Scan for the cell matching the given text and deliver its [X, Y] coordinate at center. 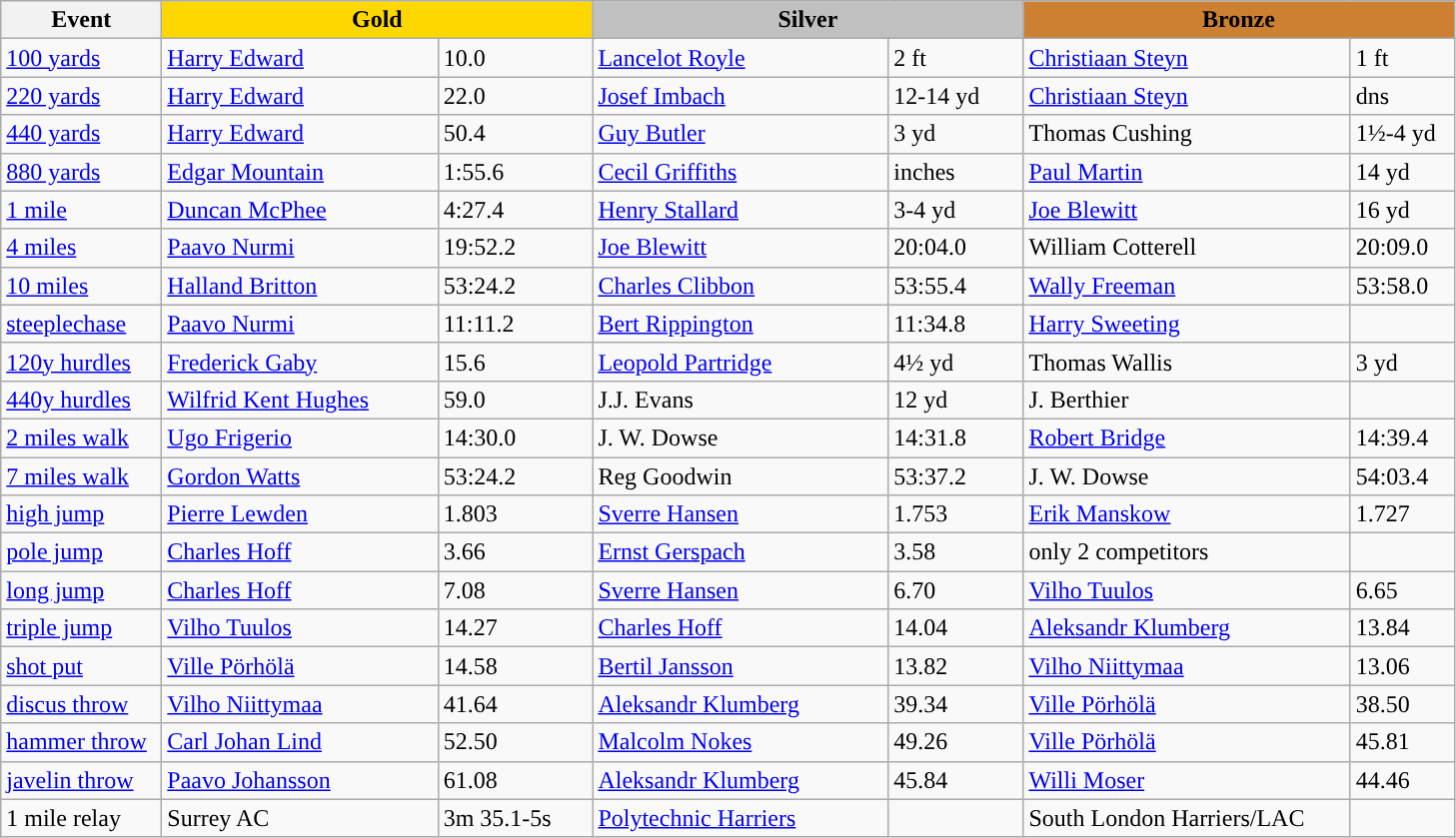
Surrey AC [300, 818]
long jump [82, 590]
Frederick Gaby [300, 362]
Silver [807, 20]
Charles Clibbon [740, 286]
Thomas Cushing [1187, 134]
440 yards [82, 134]
4 miles [82, 248]
53:37.2 [955, 476]
Gordon Watts [300, 476]
59.0 [516, 400]
120y hurdles [82, 362]
53:58.0 [1402, 286]
38.50 [1402, 704]
53:55.4 [955, 286]
Bert Rippington [740, 324]
J.J. Evans [740, 400]
Event [82, 20]
Ernst Gerspach [740, 552]
19:52.2 [516, 248]
Thomas Wallis [1187, 362]
44.46 [1402, 780]
45.84 [955, 780]
Lancelot Royle [740, 58]
Henry Stallard [740, 210]
pole jump [82, 552]
50.4 [516, 134]
2 miles walk [82, 437]
dns [1402, 96]
880 yards [82, 172]
Gold [378, 20]
William Cotterell [1187, 248]
1 mile relay [82, 818]
440y hurdles [82, 400]
1.803 [516, 514]
14.58 [516, 666]
14 yd [1402, 172]
14:30.0 [516, 437]
Malcolm Nokes [740, 742]
13.06 [1402, 666]
javelin throw [82, 780]
4½ yd [955, 362]
11:11.2 [516, 324]
13.82 [955, 666]
1 ft [1402, 58]
Paavo Johansson [300, 780]
20:09.0 [1402, 248]
3-4 yd [955, 210]
3m 35.1-5s [516, 818]
14:31.8 [955, 437]
shot put [82, 666]
2 ft [955, 58]
1½-4 yd [1402, 134]
Harry Sweeting [1187, 324]
4:27.4 [516, 210]
16 yd [1402, 210]
39.34 [955, 704]
triple jump [82, 628]
only 2 competitors [1187, 552]
20:04.0 [955, 248]
45.81 [1402, 742]
Polytechnic Harriers [740, 818]
10 miles [82, 286]
3.66 [516, 552]
Robert Bridge [1187, 437]
Cecil Griffiths [740, 172]
Guy Butler [740, 134]
J. Berthier [1187, 400]
49.26 [955, 742]
Carl Johan Lind [300, 742]
54:03.4 [1402, 476]
14.04 [955, 628]
Wilfrid Kent Hughes [300, 400]
13.84 [1402, 628]
Halland Britton [300, 286]
10.0 [516, 58]
14.27 [516, 628]
22.0 [516, 96]
100 yards [82, 58]
Reg Goodwin [740, 476]
Ugo Frigerio [300, 437]
1:55.6 [516, 172]
hammer throw [82, 742]
discus throw [82, 704]
1.727 [1402, 514]
15.6 [516, 362]
12 yd [955, 400]
Bronze [1239, 20]
1.753 [955, 514]
41.64 [516, 704]
Pierre Lewden [300, 514]
7.08 [516, 590]
6.70 [955, 590]
high jump [82, 514]
Bertil Jansson [740, 666]
Erik Manskow [1187, 514]
11:34.8 [955, 324]
7 miles walk [82, 476]
inches [955, 172]
Willi Moser [1187, 780]
220 yards [82, 96]
6.65 [1402, 590]
52.50 [516, 742]
12-14 yd [955, 96]
Wally Freeman [1187, 286]
Paul Martin [1187, 172]
Duncan McPhee [300, 210]
61.08 [516, 780]
steeplechase [82, 324]
1 mile [82, 210]
Josef Imbach [740, 96]
3.58 [955, 552]
Edgar Mountain [300, 172]
South London Harriers/LAC [1187, 818]
14:39.4 [1402, 437]
Leopold Partridge [740, 362]
